Extract the (X, Y) coordinate from the center of the cell holding the provided text.  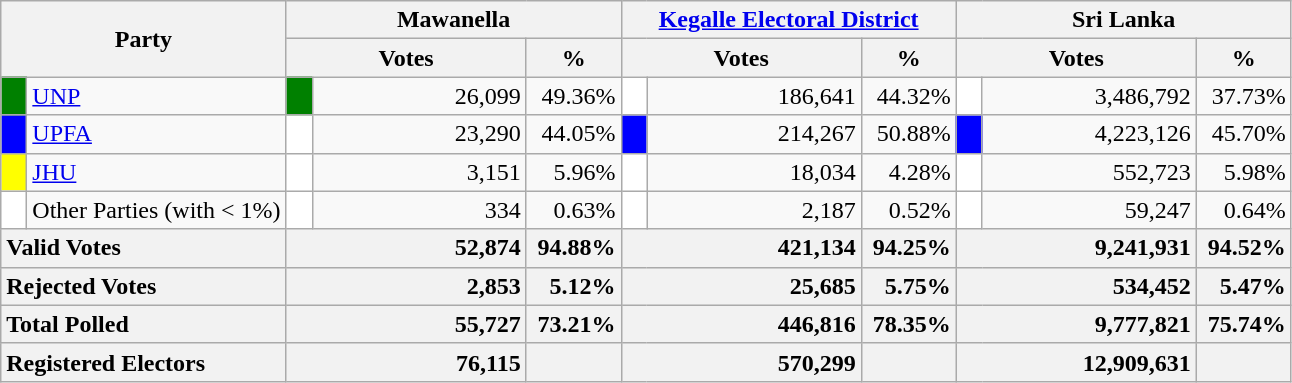
12,909,631 (1076, 362)
78.35% (908, 324)
94.52% (1244, 248)
186,641 (754, 96)
552,723 (1089, 172)
5.12% (574, 286)
Sri Lanka (1124, 20)
94.88% (574, 248)
2,187 (754, 210)
3,151 (419, 172)
Registered Electors (144, 362)
76,115 (406, 362)
Mawanella (454, 20)
3,486,792 (1089, 96)
534,452 (1076, 286)
26,099 (419, 96)
421,134 (741, 248)
JHU (156, 172)
4,223,126 (1089, 134)
214,267 (754, 134)
59,247 (1089, 210)
52,874 (406, 248)
0.63% (574, 210)
44.05% (574, 134)
75.74% (1244, 324)
44.32% (908, 96)
49.36% (574, 96)
73.21% (574, 324)
9,777,821 (1076, 324)
Total Polled (144, 324)
18,034 (754, 172)
0.52% (908, 210)
4.28% (908, 172)
2,853 (406, 286)
55,727 (406, 324)
UNP (156, 96)
570,299 (741, 362)
5.47% (1244, 286)
Other Parties (with < 1%) (156, 210)
Kegalle Electoral District (788, 20)
Party (144, 39)
9,241,931 (1076, 248)
Rejected Votes (144, 286)
5.75% (908, 286)
334 (419, 210)
5.96% (574, 172)
5.98% (1244, 172)
Valid Votes (144, 248)
446,816 (741, 324)
37.73% (1244, 96)
25,685 (741, 286)
UPFA (156, 134)
23,290 (419, 134)
45.70% (1244, 134)
0.64% (1244, 210)
94.25% (908, 248)
50.88% (908, 134)
